Extract the [x, y] coordinate from the center of the cell holding the provided text.  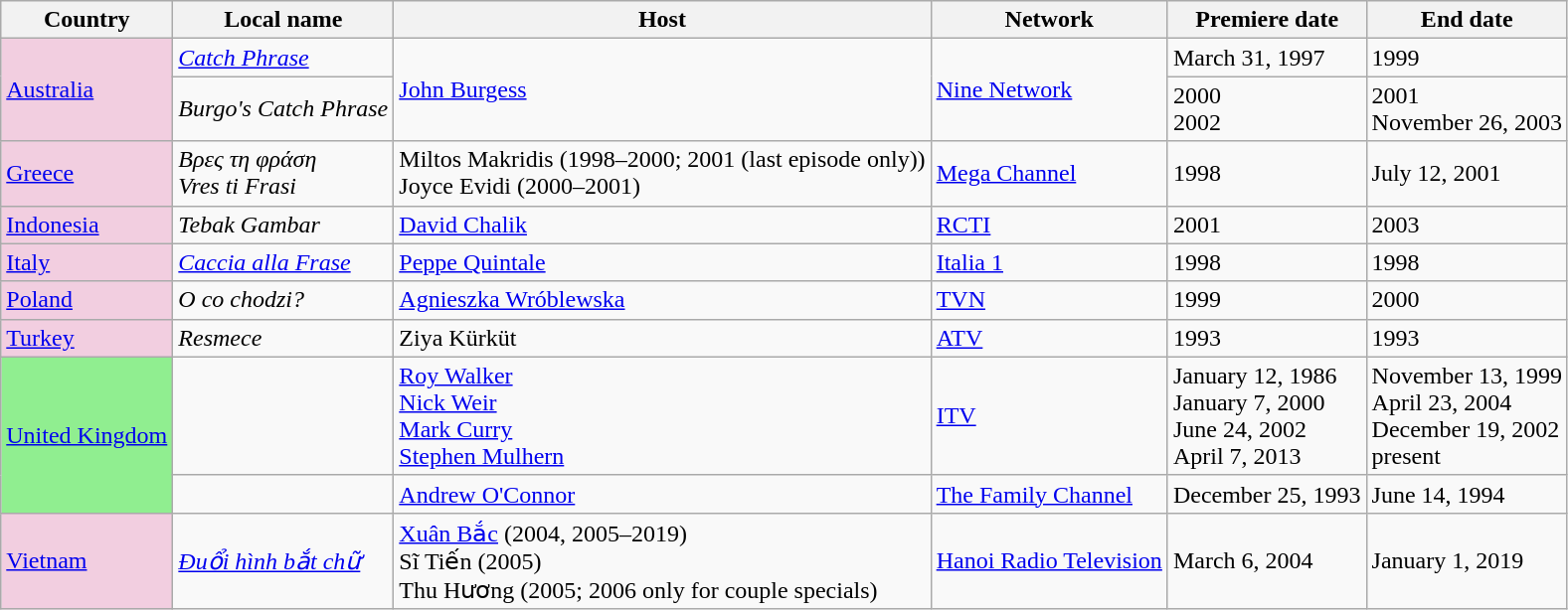
Premiere date [1267, 20]
Host [662, 20]
Poland [87, 300]
End date [1467, 20]
20002002 [1267, 109]
Resmece [283, 338]
January 12, 1986January 7, 2000June 24, 2002April 7, 2013 [1267, 415]
Roy WalkerNick WeirMark CurryStephen Mulhern [662, 415]
The Family Channel [1049, 494]
June 14, 1994 [1467, 494]
Burgo's Catch Phrase [283, 109]
Greece [87, 173]
Agnieszka Wróblewska [662, 300]
Catch Phrase [283, 58]
Vietnam [87, 560]
John Burgess [662, 89]
Bρες τη φράσηVres ti Frasi [283, 173]
November 13, 1999April 23, 2004December 19, 2002present [1467, 415]
Country [87, 20]
Nine Network [1049, 89]
Andrew O'Connor [662, 494]
January 1, 2019 [1467, 560]
Peppe Quintale [662, 262]
March 31, 1997 [1267, 58]
July 12, 2001 [1467, 173]
Miltos Makridis (1998–2000; 2001 (last episode only))Joyce Evidi (2000–2001) [662, 173]
Xuân Bắc (2004, 2005–2019) Sĩ Tiến (2005)Thu Hương (2005; 2006 only for couple specials) [662, 560]
Italy [87, 262]
ATV [1049, 338]
TVN [1049, 300]
Local name [283, 20]
Network [1049, 20]
Hanoi Radio Television [1049, 560]
Italia 1 [1049, 262]
Ziya Kürküt [662, 338]
2001November 26, 2003 [1467, 109]
Australia [87, 89]
Turkey [87, 338]
March 6, 2004 [1267, 560]
2000 [1467, 300]
United Kingdom [87, 435]
Tebak Gambar [283, 225]
2001 [1267, 225]
2003 [1467, 225]
O co chodzi? [283, 300]
Caccia alla Frase [283, 262]
RCTI [1049, 225]
Indonesia [87, 225]
December 25, 1993 [1267, 494]
David Chalik [662, 225]
ITV [1049, 415]
Mega Channel [1049, 173]
Đuổi hình bắt chữ [283, 560]
